Extract the (x, y) coordinate from the center of the cell holding the provided text.  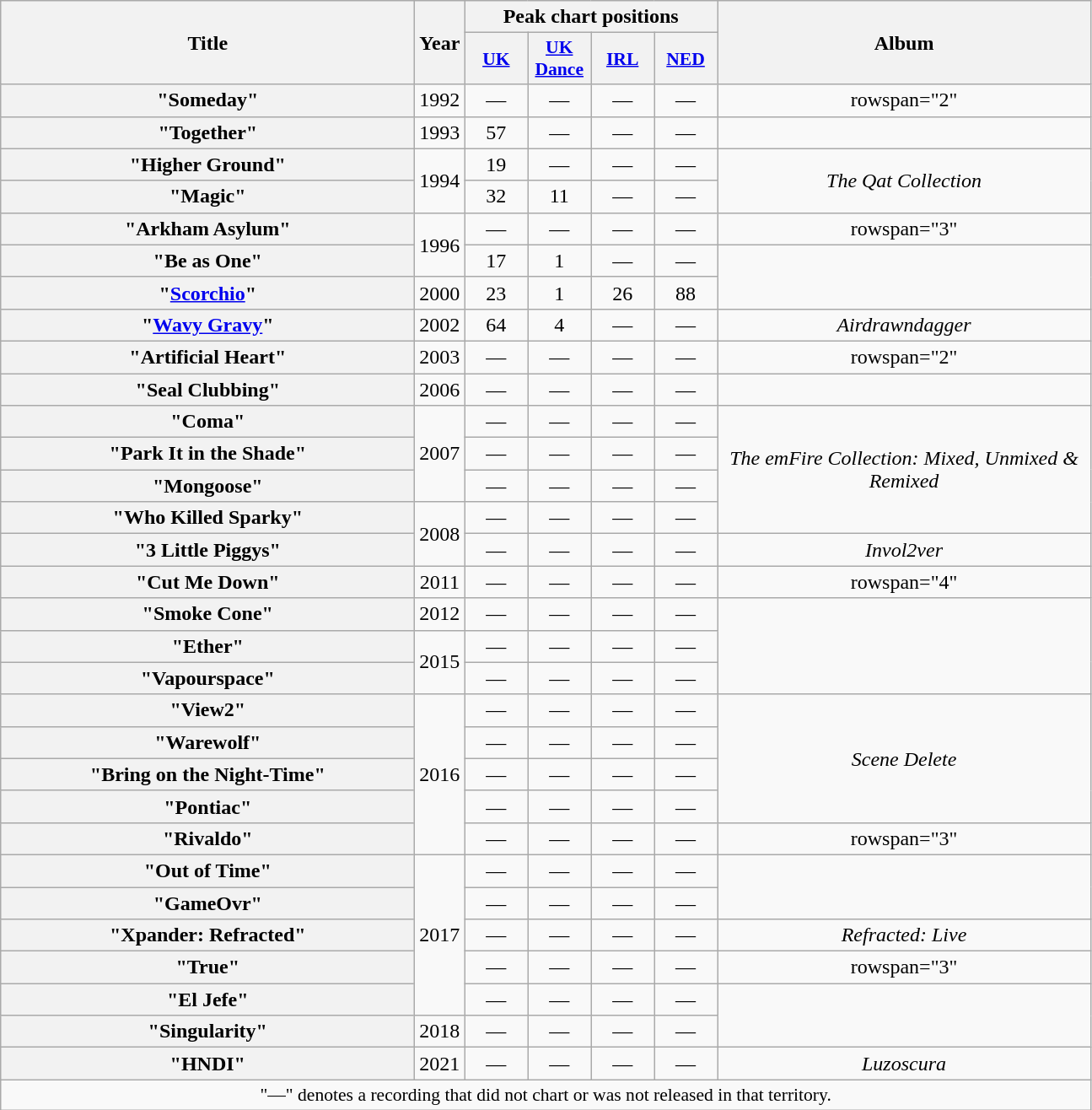
"Singularity" (207, 1032)
"Artificial Heart" (207, 357)
1992 (440, 100)
2018 (440, 1032)
"True" (207, 967)
1996 (440, 245)
32 (496, 197)
"3 Little Piggys" (207, 550)
26 (622, 293)
"Vapourspace" (207, 678)
The emFire Collection: Mixed, Unmixed & Remixed (904, 470)
Peak chart positions (591, 17)
2008 (440, 534)
IRL (622, 59)
"Who Killed Sparky" (207, 518)
"GameOvr" (207, 903)
2011 (440, 582)
"Arkham Asylum" (207, 229)
2015 (440, 662)
17 (496, 261)
1994 (440, 181)
Album (904, 42)
"—" denotes a recording that did not chart or was not released in that territory. (546, 1095)
Scene Delete (904, 758)
"Bring on the Night-Time" (207, 774)
64 (496, 325)
Luzoscura (904, 1064)
"El Jefe" (207, 1000)
1993 (440, 132)
"Be as One" (207, 261)
2012 (440, 614)
"Together" (207, 132)
"Pontiac" (207, 806)
88 (686, 293)
2007 (440, 454)
UKDance (560, 59)
"Rivaldo" (207, 838)
2017 (440, 935)
"Seal Clubbing" (207, 389)
"Scorchio" (207, 293)
rowspan="4" (904, 582)
2000 (440, 293)
11 (560, 197)
"Magic" (207, 197)
Invol2ver (904, 550)
UK (496, 59)
"Xpander: Refracted" (207, 935)
"Warewolf" (207, 742)
4 (560, 325)
"Someday" (207, 100)
57 (496, 132)
"Park It in the Shade" (207, 454)
2006 (440, 389)
"Out of Time" (207, 870)
2003 (440, 357)
Year (440, 42)
"Cut Me Down" (207, 582)
2002 (440, 325)
Refracted: Live (904, 935)
19 (496, 164)
"Mongoose" (207, 486)
2016 (440, 774)
"Wavy Gravy" (207, 325)
2021 (440, 1064)
NED (686, 59)
23 (496, 293)
"Higher Ground" (207, 164)
Airdrawndagger (904, 325)
"Smoke Cone" (207, 614)
"Ether" (207, 646)
The Qat Collection (904, 181)
"View2" (207, 710)
Title (207, 42)
"Coma" (207, 422)
"HNDI" (207, 1064)
